From the cell containing the given text, extract its center point as [X, Y] coordinate. 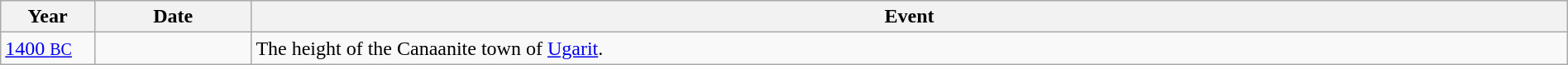
Event [910, 17]
1400 BC [48, 48]
Year [48, 17]
Date [172, 17]
The height of the Canaanite town of Ugarit. [910, 48]
